Locate the cell with the specified text and output its [X, Y] center coordinate. 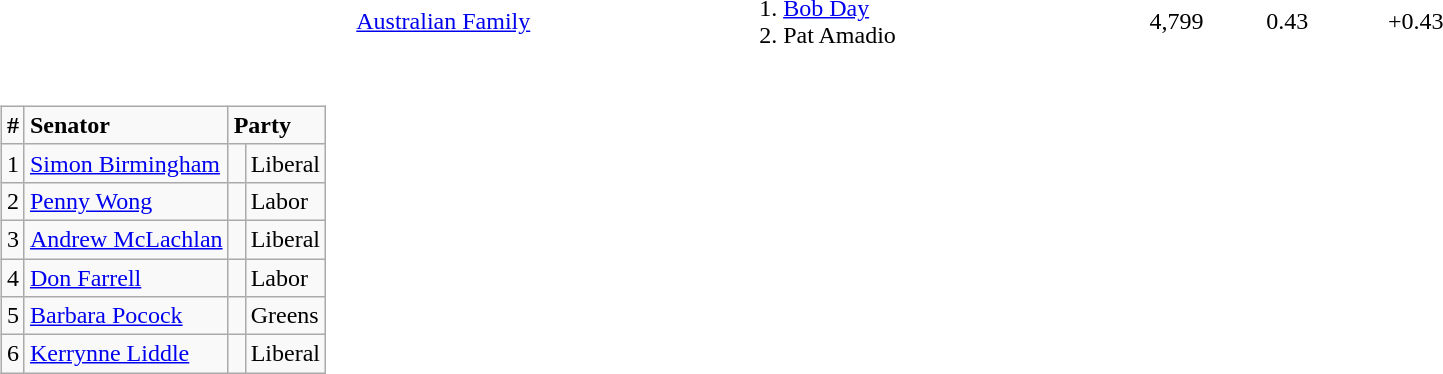
Don Farrell [126, 277]
Penny Wong [126, 201]
1 [12, 163]
Senator [126, 125]
6 [12, 354]
Andrew McLachlan [126, 239]
Greens [285, 316]
# [12, 125]
2 [12, 201]
5 [12, 316]
3 [12, 239]
Barbara Pocock [126, 316]
4 [12, 277]
Party [276, 125]
Kerrynne Liddle [126, 354]
Simon Birmingham [126, 163]
